Capture the cell that displays the provided text and extract its [x, y] central coordinate. 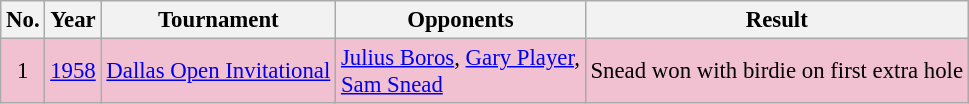
1958 [73, 72]
Year [73, 20]
Result [776, 20]
Tournament [218, 20]
Snead won with birdie on first extra hole [776, 72]
Dallas Open Invitational [218, 72]
Julius Boros, Gary Player, Sam Snead [461, 72]
1 [23, 72]
Opponents [461, 20]
No. [23, 20]
